Extract the [x, y] coordinate from the center of the cell holding the provided text.  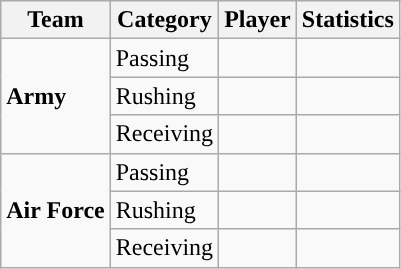
Category [164, 20]
Air Force [56, 210]
Army [56, 96]
Player [258, 20]
Team [56, 20]
Statistics [348, 20]
